Find where the given text appears and provide that cell's center as (x, y) coordinate. 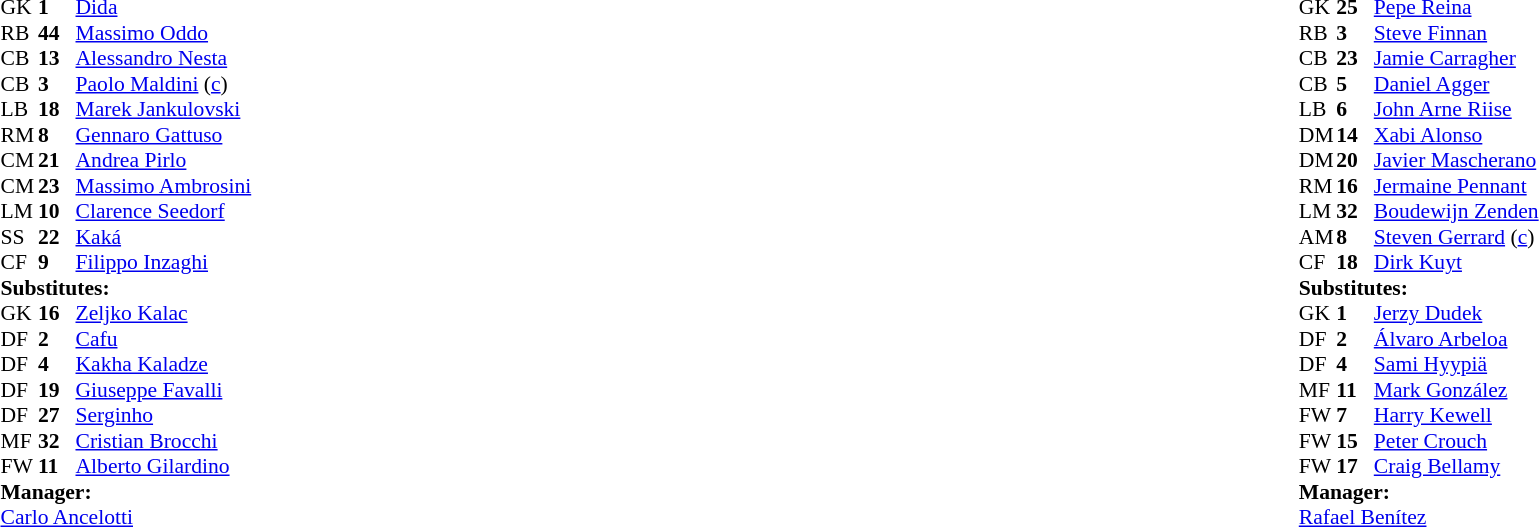
Jerzy Dudek (1456, 313)
Cafu (164, 339)
Dirk Kuyt (1456, 263)
Daniel Agger (1456, 84)
13 (57, 59)
14 (1355, 135)
6 (1355, 109)
Cristian Brocchi (164, 441)
Craig Bellamy (1456, 467)
Peter Crouch (1456, 441)
Álvaro Arbeloa (1456, 339)
Alberto Gilardino (164, 467)
John Arne Riise (1456, 109)
Jermaine Pennant (1456, 186)
Alessandro Nesta (164, 59)
Filippo Inzaghi (164, 263)
7 (1355, 415)
15 (1355, 441)
44 (57, 33)
Serginho (164, 415)
20 (1355, 161)
9 (57, 263)
Giuseppe Favalli (164, 390)
Gennaro Gattuso (164, 135)
Sami Hyypiä (1456, 365)
Massimo Ambrosini (164, 186)
22 (57, 237)
19 (57, 390)
1 (1355, 313)
Steve Finnan (1456, 33)
Javier Mascherano (1456, 161)
SS (19, 237)
5 (1355, 84)
Zeljko Kalac (164, 313)
21 (57, 161)
Kaká (164, 237)
Xabi Alonso (1456, 135)
Harry Kewell (1456, 415)
Steven Gerrard (c) (1456, 237)
10 (57, 211)
Marek Jankulovski (164, 109)
17 (1355, 467)
Boudewijn Zenden (1456, 211)
AM (1318, 237)
Massimo Oddo (164, 33)
Andrea Pirlo (164, 161)
Paolo Maldini (c) (164, 84)
Jamie Carragher (1456, 59)
Kakha Kaladze (164, 365)
27 (57, 415)
Clarence Seedorf (164, 211)
Mark González (1456, 390)
